Find where the given text appears and provide that cell's center as (x, y) coordinate. 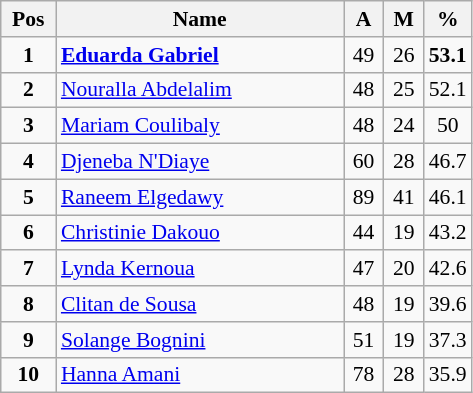
53.1 (448, 55)
Clitan de Sousa (200, 304)
43.2 (448, 233)
Name (200, 19)
Nouralla Abdelalim (200, 90)
Hanna Amani (200, 375)
42.6 (448, 269)
52.1 (448, 90)
Eduarda Gabriel (200, 55)
Solange Bognini (200, 340)
89 (364, 197)
5 (28, 197)
1 (28, 55)
% (448, 19)
6 (28, 233)
78 (364, 375)
35.9 (448, 375)
Mariam Coulibaly (200, 126)
46.7 (448, 162)
50 (448, 126)
26 (404, 55)
Pos (28, 19)
37.3 (448, 340)
M (404, 19)
24 (404, 126)
39.6 (448, 304)
4 (28, 162)
Raneem Elgedawy (200, 197)
8 (28, 304)
A (364, 19)
Djeneba N'Diaye (200, 162)
49 (364, 55)
2 (28, 90)
44 (364, 233)
60 (364, 162)
Christinie Dakouo (200, 233)
25 (404, 90)
51 (364, 340)
7 (28, 269)
20 (404, 269)
47 (364, 269)
10 (28, 375)
3 (28, 126)
41 (404, 197)
Lynda Kernoua (200, 269)
9 (28, 340)
46.1 (448, 197)
